Capture the cell that displays the provided text and extract its (x, y) central coordinate. 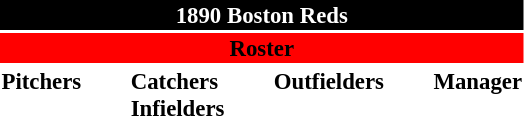
1890 Boston Reds (262, 15)
Roster (262, 48)
